Extract the (x, y) coordinate from the center of the cell holding the provided text.  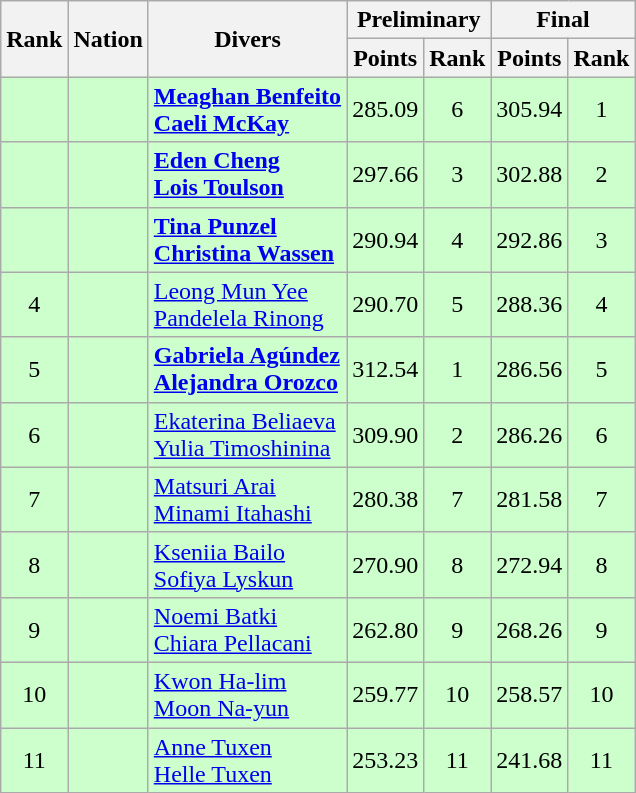
259.77 (386, 694)
Preliminary (419, 20)
Matsuri AraiMinami Itahashi (247, 500)
Meaghan BenfeitoCaeli McKay (247, 110)
270.90 (386, 564)
Final (563, 20)
Divers (247, 39)
Leong Mun YeePandelela Rinong (247, 304)
302.88 (530, 174)
280.38 (386, 500)
292.86 (530, 240)
258.57 (530, 694)
309.90 (386, 434)
Noemi BatkiChiara Pellacani (247, 630)
Kseniia BailoSofiya Lyskun (247, 564)
241.68 (530, 760)
272.94 (530, 564)
Ekaterina BeliaevaYulia Timoshinina (247, 434)
268.26 (530, 630)
312.54 (386, 370)
288.36 (530, 304)
281.58 (530, 500)
290.94 (386, 240)
286.56 (530, 370)
297.66 (386, 174)
Kwon Ha-limMoon Na-yun (247, 694)
305.94 (530, 110)
262.80 (386, 630)
Nation (108, 39)
290.70 (386, 304)
285.09 (386, 110)
Gabriela AgúndezAlejandra Orozco (247, 370)
253.23 (386, 760)
Anne TuxenHelle Tuxen (247, 760)
286.26 (530, 434)
Eden ChengLois Toulson (247, 174)
Tina PunzelChristina Wassen (247, 240)
